Return the (X, Y) coordinate for the center point of the cell that contains the specified text.  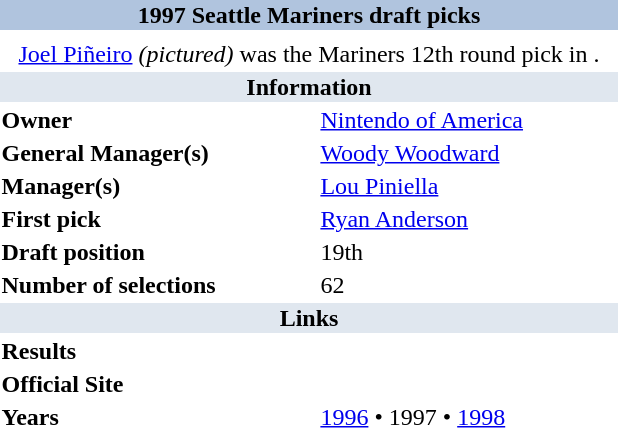
Lou Piniella (468, 186)
Ryan Anderson (468, 219)
Manager(s) (158, 186)
19th (468, 252)
Draft position (158, 252)
First pick (158, 219)
Owner (158, 120)
1997 Seattle Mariners draft picks (309, 15)
Information (309, 87)
Nintendo of America (468, 120)
Results (158, 351)
Official Site (158, 384)
Number of selections (158, 285)
62 (468, 285)
Woody Woodward (468, 153)
General Manager(s) (158, 153)
Joel Piñeiro (pictured) was the Mariners 12th round pick in . (309, 54)
Links (309, 318)
